Pinpoint the cell where the given text exists, returning its (x, y) midpoint coordinate. 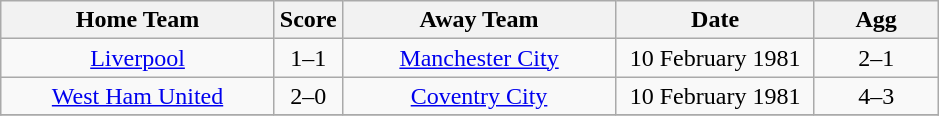
Date (716, 20)
Coventry City (479, 96)
West Ham United (138, 96)
2–0 (308, 96)
4–3 (876, 96)
Away Team (479, 20)
Agg (876, 20)
2–1 (876, 58)
Score (308, 20)
Home Team (138, 20)
1–1 (308, 58)
Liverpool (138, 58)
Manchester City (479, 58)
